Identify which cell holds the provided text, then report its [x, y] central coordinate. 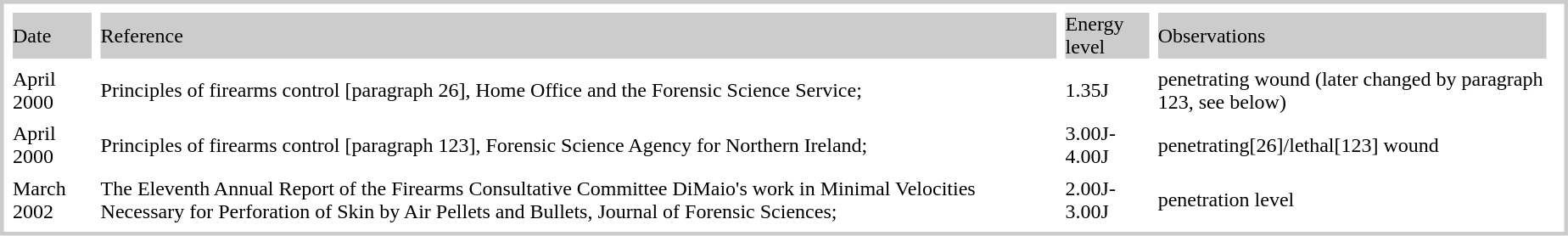
3.00J-4.00J [1108, 145]
March 2002 [53, 199]
penetration level [1352, 199]
Observations [1352, 36]
penetrating[26]/lethal[123] wound [1352, 145]
2.00J-3.00J [1108, 199]
Principles of firearms control [paragraph 123], Forensic Science Agency for Northern Ireland; [579, 145]
Reference [579, 36]
penetrating wound (later changed by paragraph 123, see below) [1352, 91]
1.35J [1108, 91]
Energy level [1108, 36]
Date [53, 36]
Principles of firearms control [paragraph 26], Home Office and the Forensic Science Service; [579, 91]
